Identify which cell holds the provided text, then report its (x, y) central coordinate. 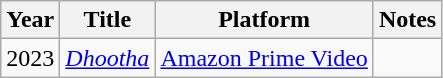
Platform (264, 20)
2023 (30, 58)
Amazon Prime Video (264, 58)
Dhootha (108, 58)
Title (108, 20)
Notes (407, 20)
Year (30, 20)
